Determine the (X, Y) coordinate at the center of the cell enclosing the given text.  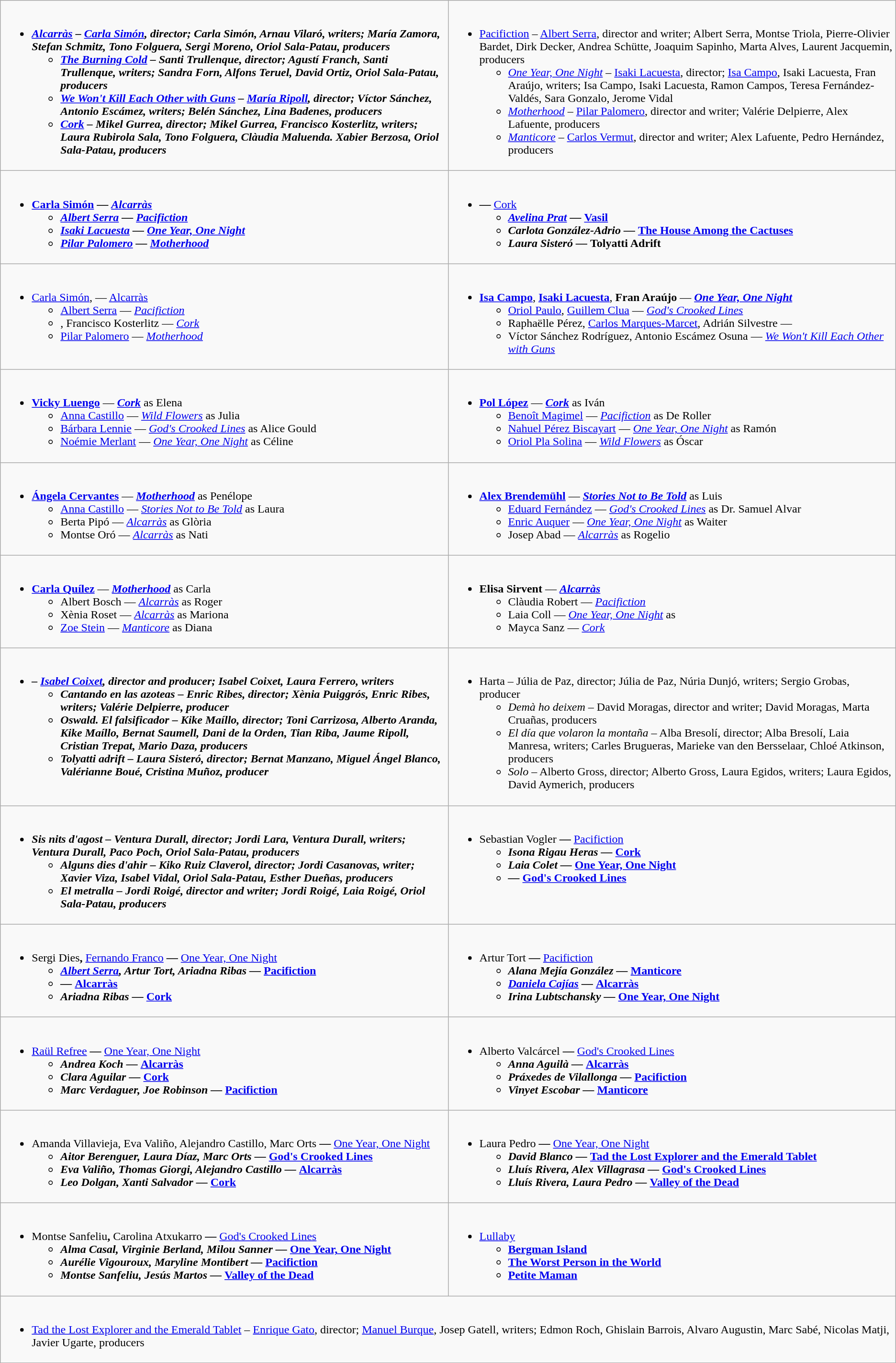
Ángela Cervantes — Motherhood as PenélopeAnna Castillo — Stories Not to Be Told as LauraBerta Pipó — Alcarràs as GlòriaMontse Oró — Alcarràs as Nati (224, 509)
Alberto Valcárcel — God's Crooked LinesAnna Aguilà — AlcarràsPráxedes de Vilallonga — PacifictionVinyet Escobar — Manticore (672, 1063)
Carla Quílez — Motherhood as CarlaAlbert Bosch — Alcarràs as RogerXènia Roset — Alcarràs as MarionaZoe Stein — Manticore as Diana (224, 602)
— CorkAvelina Prat — VasilCarlota González-Adrio — The House Among the CactusesLaura Sisteró — Tolyatti Adrift (672, 217)
Raül Refree — One Year, One NightAndrea Koch — AlcarràsClara Aguilar — CorkMarc Verdaguer, Joe Robinson — Pacifiction (224, 1063)
Sebastian Vogler — PacifictionIsona Rigau Heras — CorkLaia Colet — One Year, One Night — God's Crooked Lines (672, 865)
Carla Simón, — AlcarràsAlbert Serra — Pacifiction, Francisco Kosterlitz — CorkPilar Palomero — Motherhood (224, 317)
LullabyBergman IslandThe Worst Person in the WorldPetite Maman (672, 1249)
Sergi Dies, Fernando Franco — One Year, One NightAlbert Serra, Artur Tort, Ariadna Ribas — Pacifiction — AlcarràsAriadna Ribas — Cork (224, 971)
Elisa Sirvent — AlcarràsClàudia Robert — PacifictionLaia Coll — One Year, One Night asMayca Sanz — Cork (672, 602)
Carla Simón — AlcarràsAlbert Serra — PacifictionIsaki Lacuesta — One Year, One NightPilar Palomero — Motherhood (224, 217)
Artur Tort — PacifictionAlana Mejía González — ManticoreDaniela Cajías — AlcarràsIrina Lubtschansky — One Year, One Night (672, 971)
